Capture the cell that displays the provided text and extract its [X, Y] central coordinate. 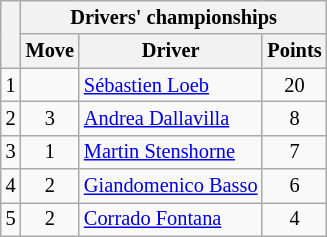
Corrado Fontana [171, 219]
5 [11, 219]
6 [294, 186]
Martin Stenshorne [171, 152]
Move [50, 51]
Driver [171, 51]
8 [294, 118]
Drivers' championships [174, 17]
Sébastien Loeb [171, 85]
20 [294, 85]
7 [294, 152]
Points [294, 51]
Andrea Dallavilla [171, 118]
Giandomenico Basso [171, 186]
